From the cell containing the given text, extract its center point as [X, Y] coordinate. 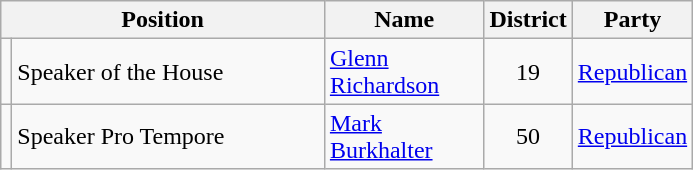
50 [528, 136]
Mark Burkhalter [404, 136]
19 [528, 72]
Speaker of the House [168, 72]
Party [632, 20]
Name [404, 20]
District [528, 20]
Glenn Richardson [404, 72]
Speaker Pro Tempore [168, 136]
Position [163, 20]
